Capture the cell that displays the provided text and extract its [X, Y] central coordinate. 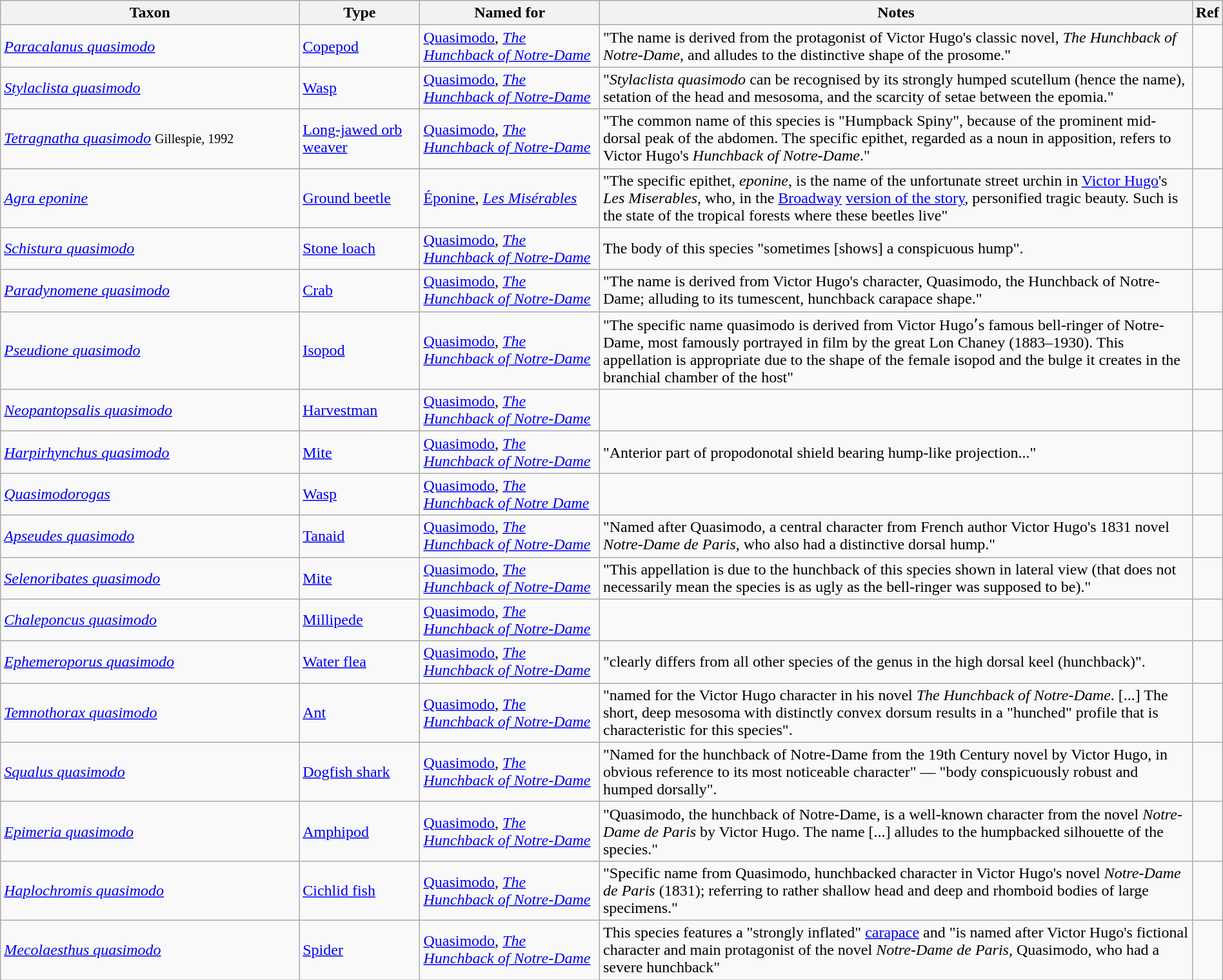
Dogfish shark [360, 772]
"The name is derived from Victor Hugo's character, Quasimodo, the Hunchback of Notre-Dame; alluding to its tumescent, hunchback carapace shape." [895, 290]
Millipede [360, 620]
"Named after Quasimodo, a central character from French author Victor Hugo's 1831 novel Notre-Dame de Paris, who also had a distinctive dorsal hump." [895, 536]
Long-jawed orb weaver [360, 139]
Ground beetle [360, 198]
The body of this species "sometimes [shows] a conspicuous hump". [895, 249]
Ref [1208, 13]
Ephemeroporus quasimodo [150, 661]
Chaleponcus quasimodo [150, 620]
Taxon [150, 13]
Stone loach [360, 249]
Type [360, 13]
Apseudes quasimodo [150, 536]
Tetragnatha quasimodo Gillespie, 1992 [150, 139]
Agra eponine [150, 198]
Quasimodo, The Hunchback of Notre Dame [510, 494]
Cichlid fish [360, 890]
Amphipod [360, 831]
Spider [360, 950]
"clearly differs from all other species of the genus in the high dorsal keel (hunchback)". [895, 661]
Crab [360, 290]
Tanaid [360, 536]
Selenoribates quasimodo [150, 578]
Schistura quasimodo [150, 249]
Water flea [360, 661]
"Anterior part of propodonotal shield bearing hump-like projection..." [895, 453]
Copepod [360, 46]
Éponine, Les Misérables [510, 198]
Ant [360, 712]
Pseudione quasimodo [150, 351]
Epimeria quasimodo [150, 831]
Neopantopsalis quasimodo [150, 410]
Harpirhynchus quasimodo [150, 453]
Notes [895, 13]
Stylaclista quasimodo [150, 88]
Paradynomene quasimodo [150, 290]
Mecolaesthus quasimodo [150, 950]
Temnothorax quasimodo [150, 712]
Squalus quasimodo [150, 772]
Named for [510, 13]
Harvestman [360, 410]
Haplochromis quasimodo [150, 890]
Isopod [360, 351]
Quasimodorogas [150, 494]
Paracalanus quasimodo [150, 46]
